Output the (X, Y) coordinate of the center of the cell containing the given text.  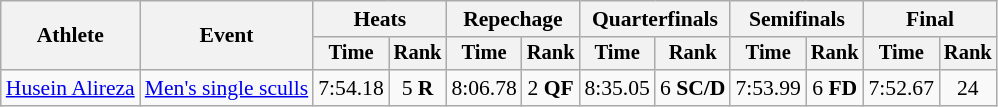
24 (968, 88)
Men's single sculls (227, 88)
Final (930, 19)
8:06.78 (484, 88)
8:35.05 (616, 88)
7:52.67 (902, 88)
Husein Alireza (70, 88)
5 R (418, 88)
7:53.99 (768, 88)
Event (227, 36)
6 FD (835, 88)
Quarterfinals (654, 19)
Repechage (512, 19)
Semifinals (796, 19)
7:54.18 (350, 88)
Athlete (70, 36)
6 SC/D (693, 88)
Heats (380, 19)
2 QF (551, 88)
